Extract the (X, Y) coordinate from the center of the cell holding the provided text.  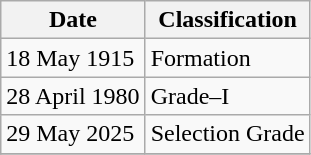
Grade–I (228, 96)
28 April 1980 (73, 96)
Selection Grade (228, 134)
29 May 2025 (73, 134)
Classification (228, 20)
18 May 1915 (73, 58)
Formation (228, 58)
Date (73, 20)
